Detect which cell encompasses the target text, then output its (X, Y) center coordinate. 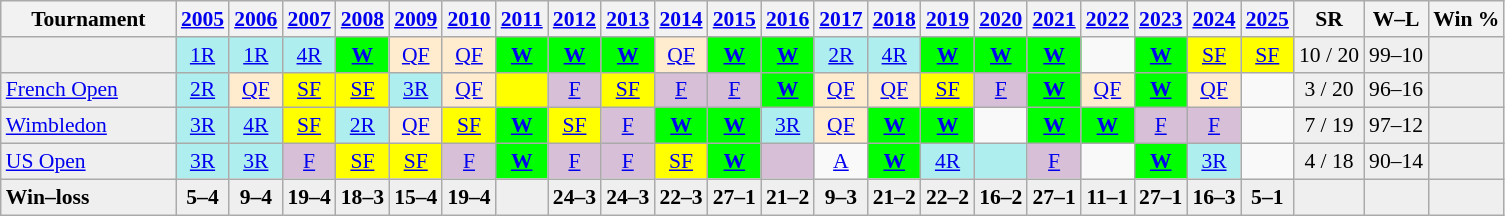
A (840, 162)
2008 (362, 19)
4 / 18 (1329, 162)
US Open (88, 162)
7 / 19 (1329, 126)
2006 (256, 19)
2020 (1000, 19)
2025 (1268, 19)
16–3 (1214, 197)
SR (1329, 19)
W–L (1396, 19)
2021 (1054, 19)
96–16 (1396, 90)
2024 (1214, 19)
Win–loss (88, 197)
2011 (522, 19)
2009 (416, 19)
2010 (468, 19)
2012 (574, 19)
15–4 (416, 197)
97–12 (1396, 126)
5–1 (1268, 197)
5–4 (202, 197)
9–4 (256, 197)
2017 (840, 19)
2023 (1160, 19)
2018 (894, 19)
2016 (788, 19)
18–3 (362, 197)
French Open (88, 90)
2022 (1108, 19)
99–10 (1396, 55)
2019 (948, 19)
2015 (734, 19)
2013 (628, 19)
11–1 (1108, 197)
9–3 (840, 197)
Tournament (88, 19)
90–14 (1396, 162)
22–3 (680, 197)
10 / 20 (1329, 55)
2014 (680, 19)
Win % (1466, 19)
3 / 20 (1329, 90)
2007 (308, 19)
16–2 (1000, 197)
2005 (202, 19)
Wimbledon (88, 126)
22–2 (948, 197)
